Search for the cell housing the specified text and yield its (x, y) center coordinate. 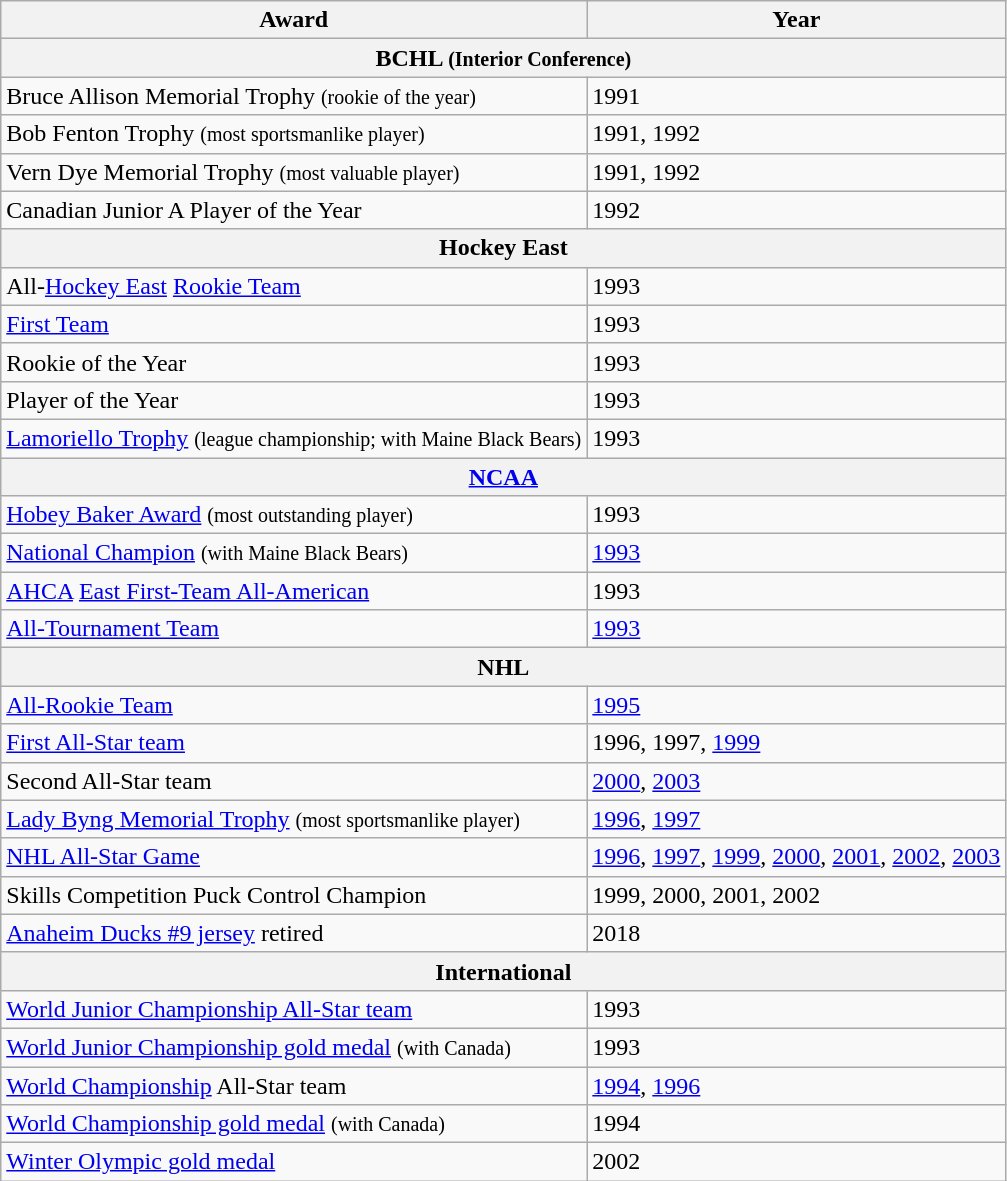
World Junior Championship All-Star team (294, 1009)
2000, 2003 (796, 781)
Anaheim Ducks #9 jersey retired (294, 933)
NHL (504, 667)
1996, 1997, 1999, 2000, 2001, 2002, 2003 (796, 857)
Bob Fenton Trophy (most sportsmanlike player) (294, 134)
Second All-Star team (294, 781)
AHCA East First-Team All-American (294, 591)
Award (294, 20)
Player of the Year (294, 400)
All-Rookie Team (294, 705)
NHL All-Star Game (294, 857)
1996, 1997 (796, 819)
Rookie of the Year (294, 362)
Hockey East (504, 248)
Winter Olympic gold medal (294, 1162)
National Champion (with Maine Black Bears) (294, 553)
BCHL (Interior Conference) (504, 58)
Bruce Allison Memorial Trophy (rookie of the year) (294, 96)
Lamoriello Trophy (league championship; with Maine Black Bears) (294, 438)
1991 (796, 96)
World Championship gold medal (with Canada) (294, 1124)
Vern Dye Memorial Trophy (most valuable player) (294, 172)
Skills Competition Puck Control Champion (294, 895)
1995 (796, 705)
Lady Byng Memorial Trophy (most sportsmanlike player) (294, 819)
1992 (796, 210)
World Championship All-Star team (294, 1085)
1994, 1996 (796, 1085)
All-Tournament Team (294, 629)
NCAA (504, 477)
1994 (796, 1124)
International (504, 971)
Year (796, 20)
World Junior Championship gold medal (with Canada) (294, 1047)
1999, 2000, 2001, 2002 (796, 895)
First All-Star team (294, 743)
1996, 1997, 1999 (796, 743)
All-Hockey East Rookie Team (294, 286)
First Team (294, 324)
Canadian Junior A Player of the Year (294, 210)
2002 (796, 1162)
Hobey Baker Award (most outstanding player) (294, 515)
2018 (796, 933)
